Identify which cell holds the provided text, then report its [X, Y] central coordinate. 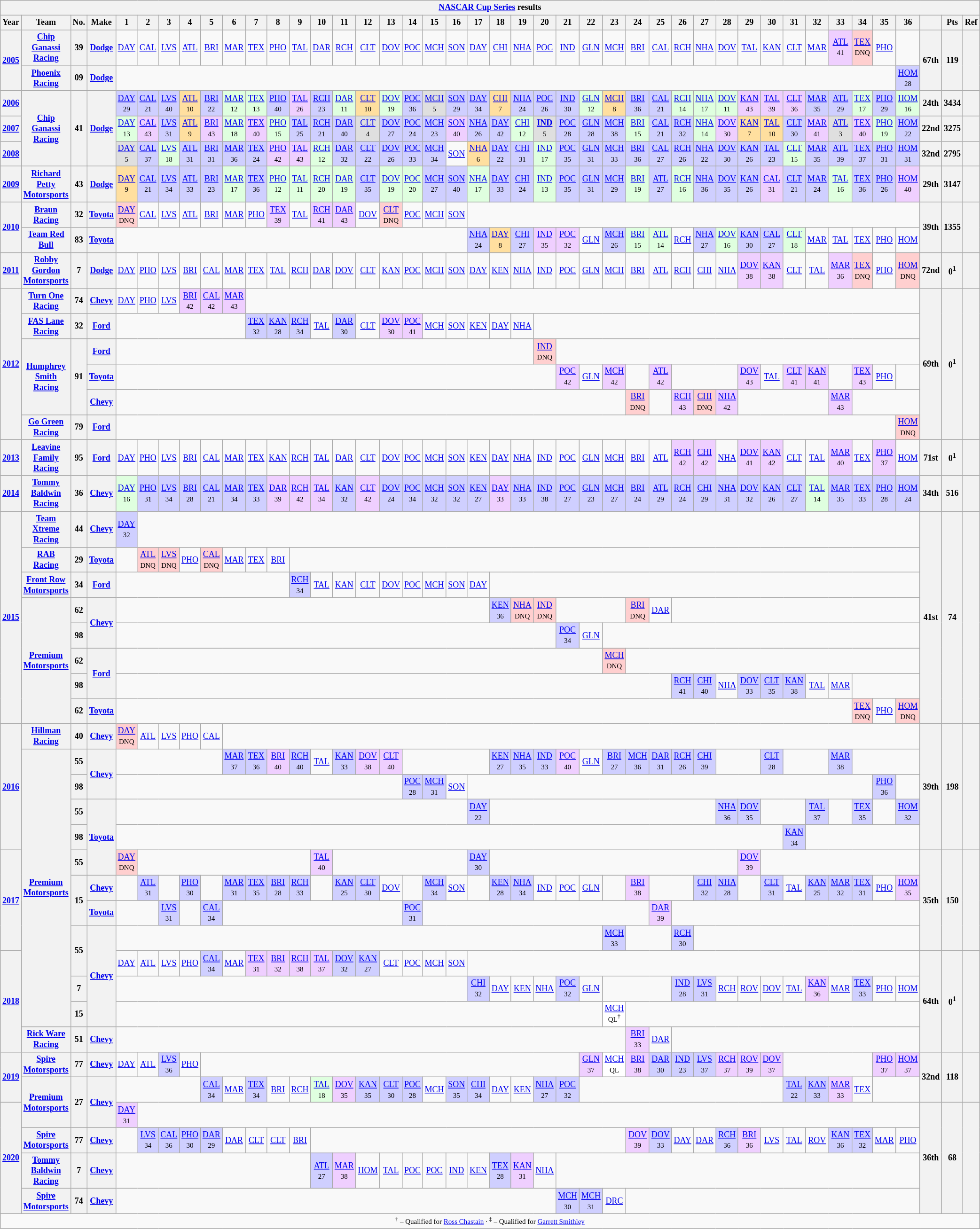
KAN42 [772, 458]
MCH32 [434, 493]
NHA35 [522, 762]
DAR32 [345, 154]
198 [952, 787]
KAN27 [368, 963]
40 [79, 736]
69th [931, 364]
GLN37 [591, 1065]
MCH38 [614, 129]
BRI24 [638, 493]
CLT18 [794, 240]
3275 [952, 129]
26 [682, 23]
2011 [11, 270]
TAL22 [794, 1090]
IND33 [545, 762]
NHA42 [727, 402]
TEX24 [257, 154]
TAL23 [772, 154]
2010 [11, 227]
Ref [971, 23]
CHI34 [478, 1090]
IND35 [545, 240]
NHA6 [478, 154]
MAR34 [234, 493]
39 [79, 47]
RCH16 [682, 184]
ATL33 [190, 184]
MCH36 [638, 762]
TAL43 [300, 154]
36th [931, 1158]
44 [79, 529]
RCH38 [300, 963]
19 [522, 23]
KAN7 [749, 129]
Richard Petty Motorsports [46, 184]
IND5 [545, 129]
1355 [952, 227]
3434 [952, 103]
Go Green Racing [46, 427]
MCHDNQ [614, 661]
KAN31 [522, 1171]
DAY30 [478, 862]
29th [931, 184]
ATLDNQ [148, 560]
POC40 [568, 762]
POC27 [568, 493]
DAY13 [126, 129]
BRI43 [212, 129]
TEX34 [257, 1090]
4 [190, 23]
DAY34 [478, 103]
DAR40 [345, 129]
KAN34 [794, 838]
MCHQL [614, 1065]
NHA26 [478, 129]
RCH40 [300, 762]
2008 [11, 154]
FAS Lane Racing [46, 326]
NHA33 [522, 493]
DAR43 [345, 215]
MAR41 [817, 129]
516 [952, 493]
DOV43 [749, 377]
RCH43 [682, 402]
17 [478, 23]
71st [931, 458]
22 [591, 23]
RCH32 [682, 129]
18 [500, 23]
CHI39 [705, 762]
35 [885, 23]
1 [126, 23]
2018 [11, 1001]
41 [79, 129]
POC26 [545, 103]
2016 [11, 787]
SON35 [457, 1090]
DOV24 [391, 493]
MAR12 [234, 103]
MAR31 [234, 888]
68 [952, 1158]
6 [234, 23]
2005 [11, 60]
34th [931, 493]
DAR11 [345, 103]
KAN28 [278, 326]
35th [931, 900]
† – Qualified for Ross Chastain · ‡ – Qualified for Garrett Smithley [490, 1221]
22nd [931, 129]
TEX13 [257, 103]
2012 [11, 364]
43 [79, 184]
PHO36 [885, 787]
KAN35 [368, 1090]
95 [79, 458]
NHA28 [727, 888]
41st [931, 618]
TAL40 [321, 862]
DAY9 [126, 184]
RCH30 [682, 938]
Year [11, 23]
24 [638, 23]
SON32 [457, 493]
CLT36 [794, 103]
HOM28 [908, 78]
79 [79, 427]
PHO26 [885, 184]
DOV16 [727, 240]
LVS18 [169, 154]
CLT4 [368, 129]
CHI40 [705, 686]
CLT42 [368, 493]
CLT31 [772, 888]
64th [931, 1001]
HOM22 [908, 129]
MAR33 [840, 1090]
TEX39 [278, 215]
BRI27 [614, 762]
CLT41 [794, 377]
150 [952, 900]
TAL34 [321, 493]
Humphrey Smith Racing [46, 377]
DAY31 [126, 1115]
2 [148, 23]
CLT40 [391, 762]
BRI23 [212, 184]
KEN28 [500, 888]
DRC [614, 1201]
NASCAR Cup Series results [490, 8]
12 [368, 23]
BRI22 [212, 103]
MCHQL† [614, 1014]
RCH37 [727, 1065]
TAL39 [772, 103]
BRI31 [212, 154]
67th [931, 60]
CHI7 [500, 103]
28 [727, 23]
Robby Gordon Motorsports [46, 270]
TEX28 [500, 1171]
TAL11 [300, 184]
Pts [952, 23]
HOM31 [908, 154]
BRI42 [190, 301]
MCH5 [434, 103]
ROV39 [749, 1065]
CHI12 [522, 129]
CHI29 [705, 493]
SON29 [457, 103]
09 [79, 78]
KEN36 [500, 611]
CHI24 [522, 184]
IND13 [545, 184]
2009 [11, 184]
2013 [11, 458]
3 [169, 23]
GLN28 [591, 129]
13 [391, 23]
LVS37 [705, 1065]
TEX43 [862, 377]
DAY5 [126, 154]
MCH29 [614, 184]
2020 [11, 1158]
72nd [931, 270]
KAN43 [749, 103]
CAL36 [169, 1140]
MAR24 [817, 184]
DAY29 [126, 103]
MAR18 [234, 129]
CLT22 [368, 154]
TAL14 [817, 493]
RCH14 [682, 103]
ATL3 [840, 129]
91 [79, 377]
Phoenix Racing [46, 78]
DAR29 [212, 1140]
DOV11 [727, 103]
PHO40 [278, 103]
2017 [11, 900]
2795 [952, 154]
Team Red Bull [46, 240]
10 [321, 23]
CAL31 [772, 184]
PHO15 [278, 129]
RCH12 [321, 154]
BRI19 [638, 184]
CAL37 [148, 154]
Team [46, 23]
No. [79, 23]
83 [79, 240]
CLT28 [772, 762]
TAL25 [300, 129]
11 [345, 23]
IND38 [545, 493]
16 [457, 23]
IND17 [545, 154]
CAL43 [148, 129]
DOV37 [772, 1065]
GLN12 [591, 103]
CAL42 [212, 301]
RCH33 [300, 888]
CHIDNQ [705, 402]
23 [614, 23]
9 [300, 23]
RCH21 [321, 129]
LVS40 [169, 103]
CHI27 [522, 240]
Make [102, 23]
ATL10 [190, 103]
NHADNQ [522, 611]
RCH36 [727, 1140]
KAN32 [345, 493]
ATL41 [840, 47]
Hillman Racing [46, 736]
ATL14 [660, 240]
PHO29 [885, 103]
MCH8 [614, 103]
TAL16 [840, 184]
8 [278, 23]
HOM16 [908, 103]
NHA22 [705, 154]
MAR17 [234, 184]
RCH20 [321, 184]
Front Row Motorsports [46, 585]
NHA14 [705, 129]
HOM35 [908, 888]
MCH26 [614, 240]
33 [840, 23]
2015 [11, 618]
ATL9 [190, 129]
PHO28 [885, 493]
MCH23 [434, 129]
ATL39 [840, 154]
Team Xtreme Racing [46, 529]
Turn One Racing [46, 301]
IND23 [682, 1065]
30 [772, 23]
MAR37 [234, 762]
KAN41 [817, 377]
Braun Racing [46, 215]
LVS36 [169, 1065]
BRI33 [638, 1039]
MAR40 [840, 458]
Leavine Family Racing [46, 458]
POC24 [413, 129]
DAR31 [660, 762]
TAL10 [772, 129]
MCH30 [568, 1201]
RCH24 [682, 493]
118 [952, 1077]
GLN23 [591, 493]
PHO19 [885, 129]
31 [794, 23]
BRI32 [278, 963]
2014 [11, 493]
MAR32 [840, 888]
MCH42 [614, 377]
HOM40 [908, 184]
POC41 [413, 326]
21 [568, 23]
2006 [11, 103]
PHO42 [278, 154]
CALDNQ [212, 560]
20 [545, 23]
HOM24 [908, 493]
TAL26 [300, 103]
119 [952, 60]
25 [660, 23]
IND30 [568, 103]
2007 [11, 129]
51 [79, 1039]
RAB Racing [46, 560]
POC31 [413, 913]
POC36 [413, 103]
5 [212, 23]
DAY8 [500, 240]
POC20 [413, 184]
Rick Ware Racing [46, 1039]
CHI31 [522, 154]
PHO12 [278, 184]
DAY42 [500, 129]
DAY32 [126, 529]
KAN30 [749, 240]
TEX37 [862, 154]
NHA34 [522, 888]
DOV41 [749, 458]
IND28 [682, 989]
TAL18 [321, 1090]
ATL42 [660, 377]
BRI40 [278, 762]
RCH23 [321, 103]
HOM32 [908, 812]
CHI42 [705, 458]
POC42 [568, 377]
DOV27 [391, 129]
CLTDNQ [391, 215]
DAY16 [126, 493]
CLT21 [794, 184]
DAR19 [345, 184]
14 [413, 23]
24th [931, 103]
POC33 [413, 154]
2019 [11, 1077]
TEX17 [862, 103]
CLT15 [794, 154]
NHA31 [727, 493]
3147 [952, 184]
LVSDNQ [169, 560]
HOM37 [908, 1065]
CLT27 [794, 493]
CLT10 [368, 103]
DOV26 [391, 154]
